Scan for the cell matching the given text and deliver its [X, Y] coordinate at center. 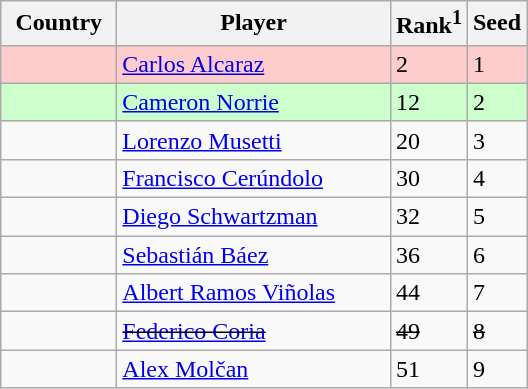
Alex Molčan [254, 369]
Federico Coria [254, 331]
5 [496, 217]
30 [428, 178]
44 [428, 293]
36 [428, 255]
7 [496, 293]
Carlos Alcaraz [254, 64]
Player [254, 24]
Seed [496, 24]
3 [496, 140]
Diego Schwartzman [254, 217]
Albert Ramos Viñolas [254, 293]
51 [428, 369]
1 [496, 64]
Cameron Norrie [254, 102]
20 [428, 140]
32 [428, 217]
8 [496, 331]
Lorenzo Musetti [254, 140]
4 [496, 178]
12 [428, 102]
Francisco Cerúndolo [254, 178]
Rank1 [428, 24]
9 [496, 369]
Sebastián Báez [254, 255]
Country [59, 24]
6 [496, 255]
49 [428, 331]
